Extract the [X, Y] coordinate from the center of the cell holding the provided text.  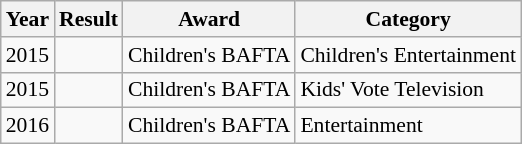
Children's Entertainment [408, 55]
Kids' Vote Television [408, 90]
2016 [28, 126]
Category [408, 19]
Entertainment [408, 126]
Year [28, 19]
Award [209, 19]
Result [88, 19]
